Output the (x, y) coordinate of the center of the cell containing the given text.  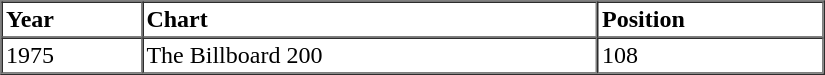
The Billboard 200 (370, 56)
Year (72, 20)
Chart (370, 20)
1975 (72, 56)
Position (711, 20)
108 (711, 56)
